Pinpoint the cell where the given text exists, returning its [x, y] midpoint coordinate. 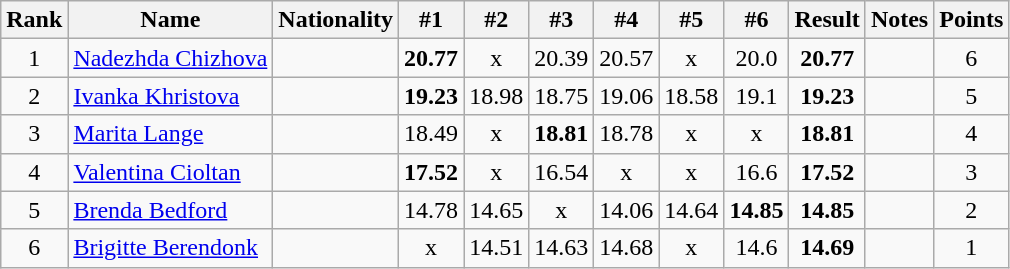
14.65 [496, 210]
Ivanka Khristova [170, 96]
Brigitte Berendonk [170, 248]
14.69 [827, 248]
Nationality [336, 20]
14.06 [626, 210]
14.51 [496, 248]
20.57 [626, 58]
Marita Lange [170, 134]
Points [972, 20]
18.49 [432, 134]
18.58 [692, 96]
Valentina Cioltan [170, 172]
14.63 [562, 248]
18.98 [496, 96]
19.1 [756, 96]
18.75 [562, 96]
Name [170, 20]
14.68 [626, 248]
20.39 [562, 58]
16.54 [562, 172]
#3 [562, 20]
#4 [626, 20]
Result [827, 20]
#6 [756, 20]
16.6 [756, 172]
Notes [899, 20]
Brenda Bedford [170, 210]
#1 [432, 20]
20.0 [756, 58]
19.06 [626, 96]
#2 [496, 20]
Nadezhda Chizhova [170, 58]
#5 [692, 20]
Rank [34, 20]
14.6 [756, 248]
14.78 [432, 210]
14.64 [692, 210]
18.78 [626, 134]
